Return the (x, y) coordinate for the center point of the cell that contains the specified text.  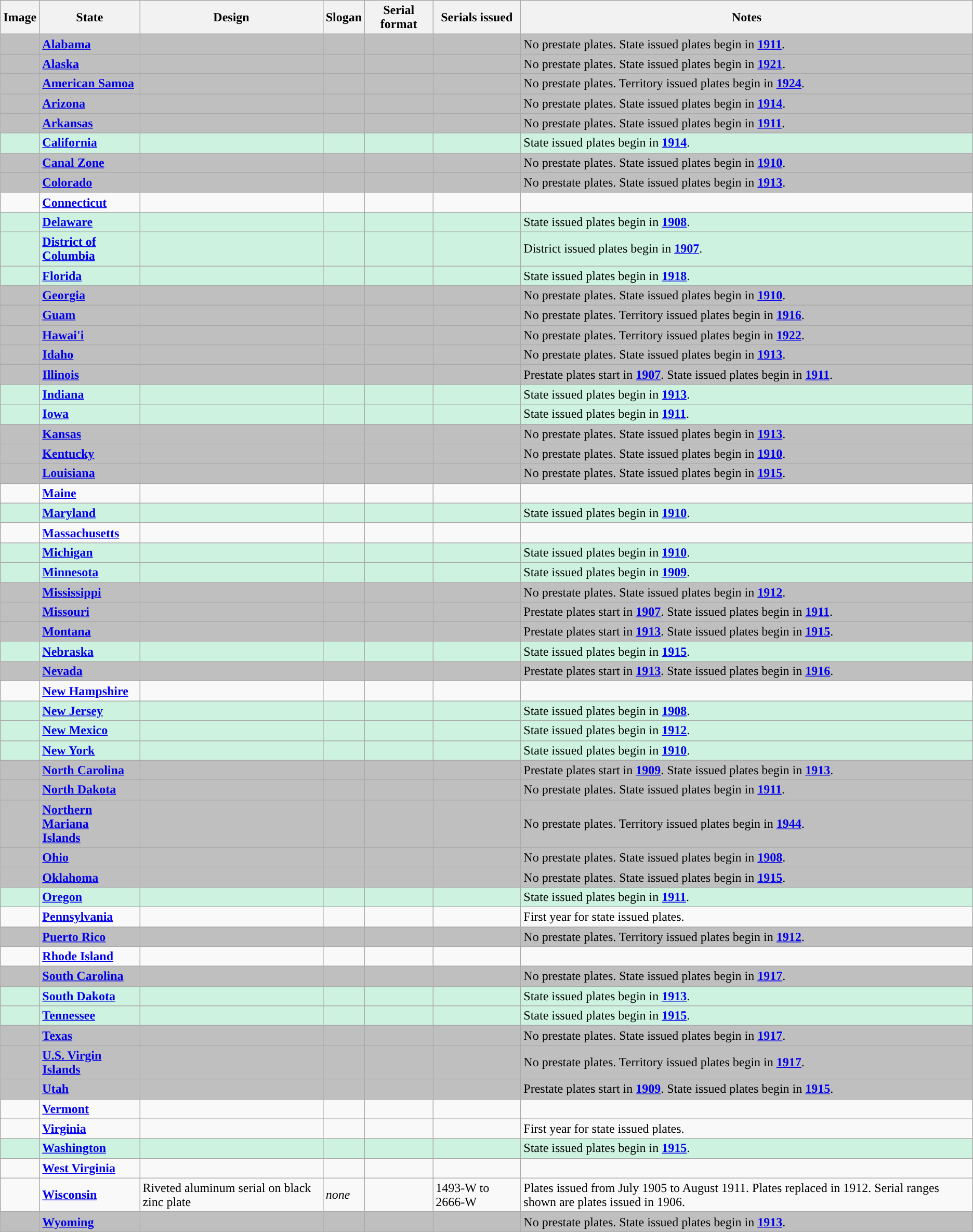
No prestate plates. State issued plates begin in 1912. (746, 592)
No prestate plates. State issued plates begin in 1914. (746, 103)
State (89, 18)
Connecticut (89, 202)
Texas (89, 1036)
Riveted aluminum serial on black zinc plate (231, 1195)
New York (89, 750)
Prestate plates start in 1909. State issued plates begin in 1913. (746, 770)
Montana (89, 632)
New Mexico (89, 731)
Nebraska (89, 652)
1493-W to 2666-W (477, 1195)
Rhode Island (89, 957)
none (344, 1195)
South Dakota (89, 996)
Plates issued from July 1905 to August 1911. Plates replaced in 1912. Serial ranges shown are plates issued in 1906. (746, 1195)
Prestate plates start in 1909. State issued plates begin in 1915. (746, 1089)
State issued plates begin in 1912. (746, 731)
Wyoming (89, 1222)
Kentucky (89, 454)
Serial format (399, 18)
Puerto Rico (89, 937)
Washington (89, 1148)
Northern Mariana Islands (89, 824)
No prestate plates. Territory issued plates begin in 1944. (746, 824)
Louisiana (89, 473)
U.S. Virgin Islands (89, 1062)
No prestate plates. Territory issued plates begin in 1912. (746, 937)
Hawai'i (89, 335)
Minnesota (89, 572)
Mississippi (89, 592)
Notes (746, 18)
North Dakota (89, 790)
Arkansas (89, 123)
Oregon (89, 897)
Maine (89, 493)
Image (20, 18)
Alabama (89, 44)
Illinois (89, 375)
West Virginia (89, 1168)
Oklahoma (89, 877)
No prestate plates. Territory issued plates begin in 1922. (746, 335)
Tennessee (89, 1016)
Colorado (89, 182)
Alaska (89, 64)
North Carolina (89, 770)
State issued plates begin in 1918. (746, 276)
South Carolina (89, 976)
Arizona (89, 103)
Delaware (89, 222)
Iowa (89, 414)
State issued plates begin in 1909. (746, 572)
No prestate plates. State issued plates begin in 1908. (746, 857)
New Jersey (89, 711)
Georgia (89, 296)
Virginia (89, 1129)
Guam (89, 315)
Massachusetts (89, 533)
Vermont (89, 1109)
Wisconsin (89, 1195)
Slogan (344, 18)
No prestate plates. Territory issued plates begin in 1924. (746, 84)
No prestate plates. Territory issued plates begin in 1916. (746, 315)
Serials issued (477, 18)
Pennsylvania (89, 917)
Prestate plates start in 1913. State issued plates begin in 1916. (746, 671)
No prestate plates. State issued plates begin in 1921. (746, 64)
Nevada (89, 671)
District issued plates begin in 1907. (746, 248)
Michigan (89, 552)
New Hampshire (89, 691)
Indiana (89, 394)
Missouri (89, 612)
State issued plates begin in 1914. (746, 143)
Kansas (89, 434)
District ofColumbia (89, 248)
No prestate plates. Territory issued plates begin in 1917. (746, 1062)
Prestate plates start in 1913. State issued plates begin in 1915. (746, 632)
Canal Zone (89, 163)
American Samoa (89, 84)
Florida (89, 276)
California (89, 143)
Utah (89, 1089)
Maryland (89, 513)
Idaho (89, 355)
Ohio (89, 857)
Design (231, 18)
